Extract the (x, y) coordinate from the center of the cell holding the provided text.  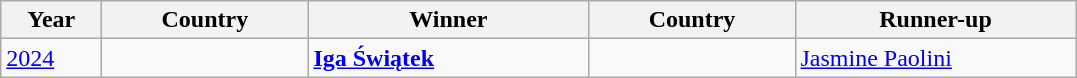
Runner-up (936, 20)
Year (52, 20)
Winner (448, 20)
Jasmine Paolini (936, 58)
2024 (52, 58)
Iga Świątek (448, 58)
